Search for the cell housing the specified text and yield its (X, Y) center coordinate. 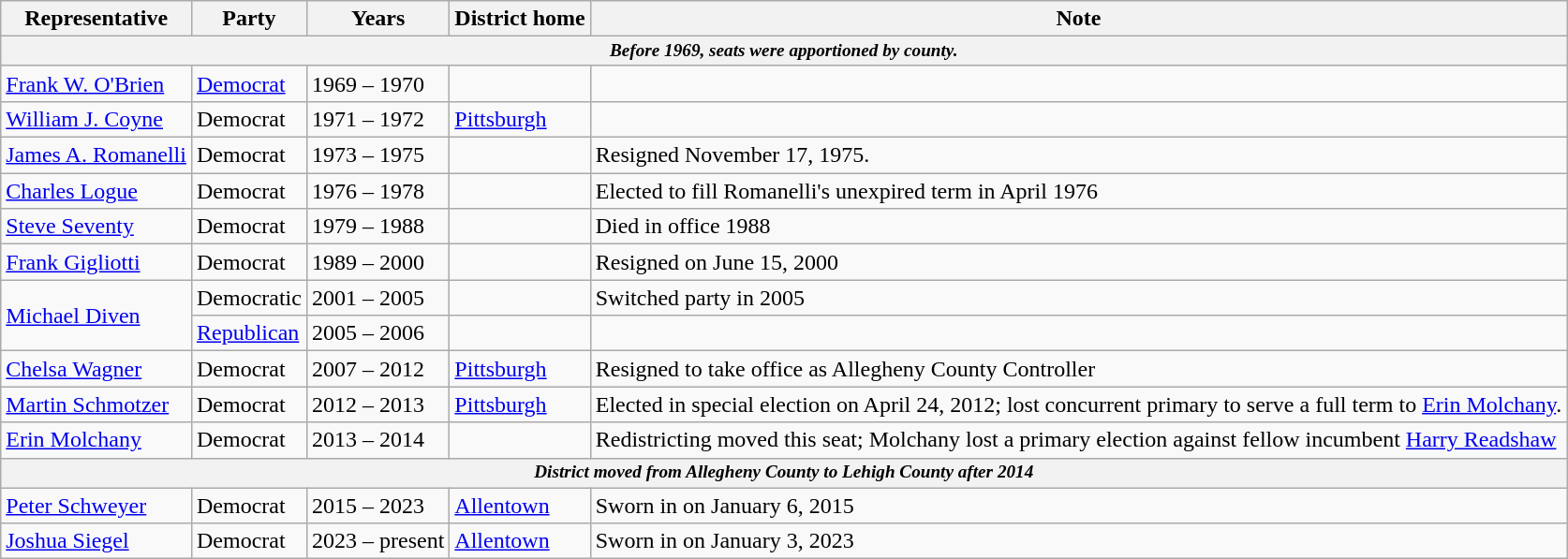
Chelsa Wagner (96, 369)
2005 – 2006 (377, 333)
Frank Gigliotti (96, 262)
2012 – 2013 (377, 405)
2023 – present (377, 541)
Peter Schweyer (96, 506)
District home (520, 19)
Years (377, 19)
District moved from Allegheny County to Lehigh County after 2014 (784, 473)
Frank W. O'Brien (96, 83)
2001 – 2005 (377, 298)
Resigned on June 15, 2000 (1079, 262)
Party (249, 19)
Michael Diven (96, 316)
Steve Seventy (96, 227)
1979 – 1988 (377, 227)
2007 – 2012 (377, 369)
Democratic (249, 298)
Joshua Siegel (96, 541)
Martin Schmotzer (96, 405)
Erin Molchany (96, 440)
Representative (96, 19)
1969 – 1970 (377, 83)
Died in office 1988 (1079, 227)
Switched party in 2005 (1079, 298)
1973 – 1975 (377, 155)
1976 – 1978 (377, 191)
Resigned to take office as Allegheny County Controller (1079, 369)
Resigned November 17, 1975. (1079, 155)
2013 – 2014 (377, 440)
2015 – 2023 (377, 506)
1971 – 1972 (377, 120)
1989 – 2000 (377, 262)
Republican (249, 333)
James A. Romanelli (96, 155)
Sworn in on January 3, 2023 (1079, 541)
Before 1969, seats were apportioned by county. (784, 51)
Elected to fill Romanelli's unexpired term in April 1976 (1079, 191)
Sworn in on January 6, 2015 (1079, 506)
Note (1079, 19)
Redistricting moved this seat; Molchany lost a primary election against fellow incumbent Harry Readshaw (1079, 440)
William J. Coyne (96, 120)
Charles Logue (96, 191)
Elected in special election on April 24, 2012; lost concurrent primary to serve a full term to Erin Molchany. (1079, 405)
